Pinpoint the cell where the given text exists, returning its (x, y) midpoint coordinate. 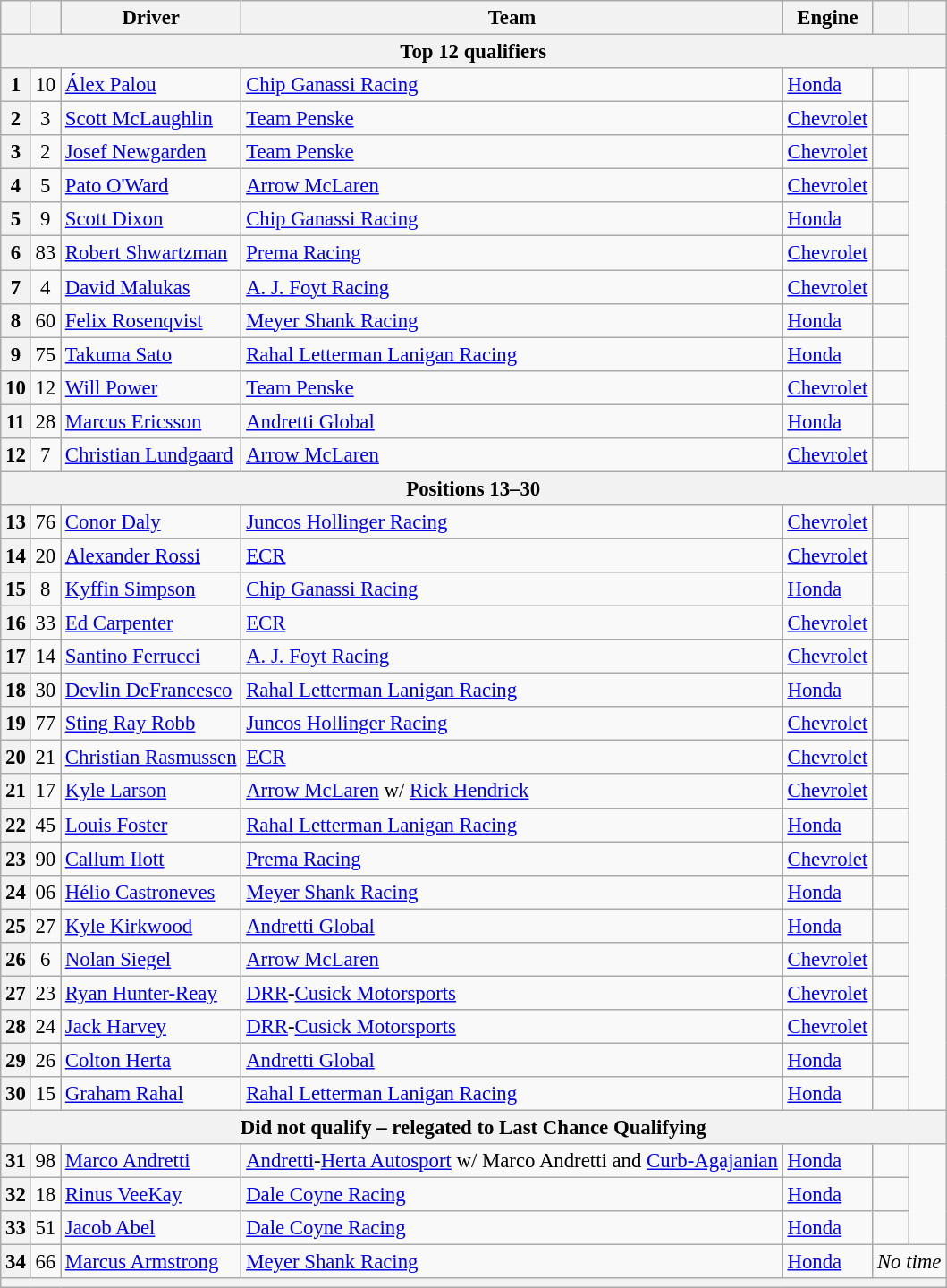
60 (45, 320)
Santino Ferrucci (151, 657)
45 (45, 825)
Marcus Armstrong (151, 1262)
22 (16, 825)
32 (16, 1195)
Scott McLaughlin (151, 119)
06 (45, 892)
Christian Rasmussen (151, 758)
Robert Shwartzman (151, 253)
Marco Andretti (151, 1161)
Top 12 qualifiers (474, 52)
Ryan Hunter-Reay (151, 993)
Andretti-Herta Autosport w/ Marco Andretti and Curb-Agajanian (512, 1161)
David Malukas (151, 287)
75 (45, 354)
13 (16, 522)
25 (16, 926)
19 (16, 724)
Jacob Abel (151, 1228)
Graham Rahal (151, 1094)
Kyle Larson (151, 792)
31 (16, 1161)
16 (16, 623)
Conor Daly (151, 522)
Álex Palou (151, 85)
Colton Herta (151, 1060)
76 (45, 522)
Team (512, 18)
Nolan Siegel (151, 960)
Sting Ray Robb (151, 724)
Driver (151, 18)
98 (45, 1161)
83 (45, 253)
Kyle Kirkwood (151, 926)
Will Power (151, 387)
Louis Foster (151, 825)
Felix Rosenqvist (151, 320)
Alexander Rossi (151, 555)
Engine (827, 18)
Josef Newgarden (151, 152)
Arrow McLaren w/ Rick Hendrick (512, 792)
Positions 13–30 (474, 488)
Scott Dixon (151, 219)
Ed Carpenter (151, 623)
29 (16, 1060)
No time (909, 1262)
34 (16, 1262)
1 (16, 85)
66 (45, 1262)
Marcus Ericsson (151, 421)
Hélio Castroneves (151, 892)
90 (45, 859)
Kyffin Simpson (151, 589)
Did not qualify – relegated to Last Chance Qualifying (474, 1128)
Jack Harvey (151, 1027)
Callum Ilott (151, 859)
Rinus VeeKay (151, 1195)
51 (45, 1228)
Devlin DeFrancesco (151, 691)
Christian Lundgaard (151, 455)
11 (16, 421)
Takuma Sato (151, 354)
77 (45, 724)
Pato O'Ward (151, 186)
